Locate the cell with the specified text and output its (x, y) center coordinate. 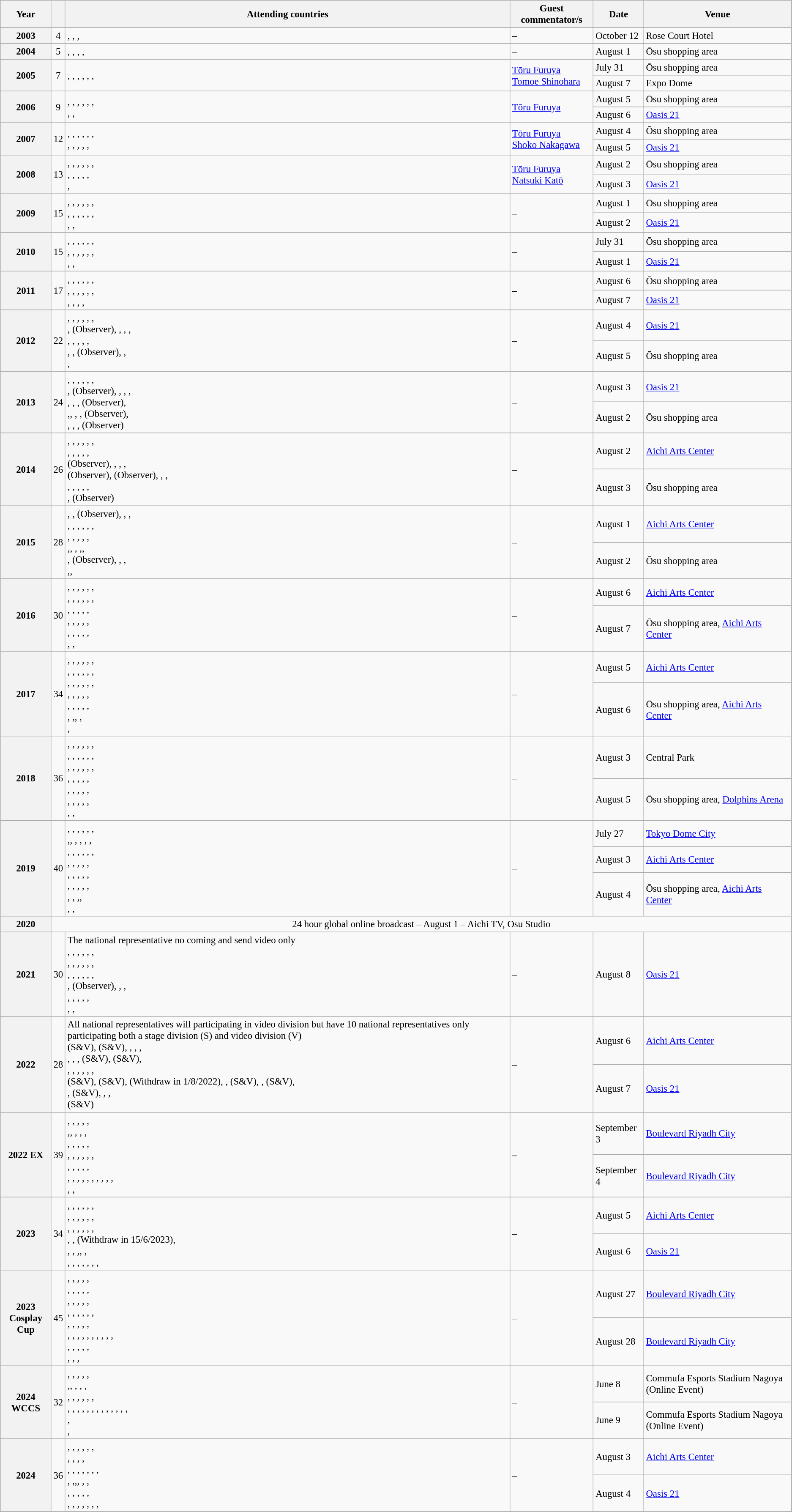
2020 (26, 924)
The national representative no coming and send video only, , , , , ,, , , , , ,, , , , , ,, (Observer), , , , , , , , , , (287, 975)
October 12 (619, 36)
2012 (26, 341)
Central Park (718, 757)
, , , , , , (287, 75)
Guest commentator/s (551, 14)
2010 (26, 252)
7 (58, 75)
Date (619, 14)
, , , , , ,, , , , , ,, , (287, 213)
2024 (26, 1476)
, , , , (287, 52)
2009 (26, 213)
2021 (26, 975)
August 28 (619, 1342)
Tokyo Dome City (718, 834)
2022 (26, 1065)
2016 (26, 616)
, , , , , ,, (Observer), , , ,, , , , ,, , (Observer), ,, (287, 341)
, , (Observer), , ,, , , , , ,, , , , ,,, , ,,, (Observer), , ,,, (287, 542)
2023 (26, 1234)
2017 (26, 694)
September 4 (619, 1176)
Rose Court Hotel (718, 36)
2023Cosplay Cup (26, 1318)
, , , , , ,, , , , , ,, , , , , ,, , , , ,, , , , ,, , , , ,, , (287, 778)
, , , , , , , (Observer), , , ,, , , (Observer),,, , , (Observer),, , , (Observer) (287, 402)
2024WCCS (26, 1402)
2003 (26, 36)
4 (58, 36)
, , , , , , , , , , , , , , (287, 252)
2005 (26, 75)
June 8 (619, 1384)
Tōru FuruyaTomoe Shinohara (551, 75)
39 (58, 1155)
Venue (718, 14)
, , , , , , , , , , , (287, 139)
5 (58, 52)
Tōru FuruyaNatsuki Katō (551, 174)
2015 (26, 542)
September 3 (619, 1134)
22 (58, 341)
, , , , , ,, , , , , ,, , , , , ,, , (Withdraw in 15/6/2023),, , ,, ,, , , , , , , (287, 1234)
, , , , , , , , (287, 107)
July 27 (619, 834)
24 (58, 402)
, , , , , , , , , , , (Observer), , , , (Observer), (Observer), , ,, , , , ,, (Observer) (287, 469)
August 27 (619, 1294)
, , , , ,, , , , ,, , , , , , , , , , , , , , , ,, , , , , , , , , , , , , , , , , , (287, 1318)
2014 (26, 469)
2013 (26, 402)
45 (58, 1318)
2006 (26, 107)
2011 (26, 290)
12 (58, 139)
9 (58, 107)
June 9 (619, 1420)
Expo Dome (718, 83)
Ōsu shopping area, Dolphins Arena (718, 800)
Tōru Furuya (551, 107)
2007 (26, 139)
Year (26, 14)
August 8 (619, 975)
Attending countries (287, 14)
2008 (26, 174)
24 hour global online broadcast – August 1 – Aichi TV, Osu Studio (421, 924)
13 (58, 174)
, , , , , ,, , , , , ,, , , , ,, , , , ,, , , , ,, , (287, 616)
17 (58, 290)
Tōru FuruyaShoko Nakagawa (551, 139)
, , , , ,,, , , ,, , , , ,, , , , , ,, , , , ,, , , , , , , , , ,, , (287, 1155)
40 (58, 868)
, , , , , , , , , , , , , , , , (287, 290)
2004 (26, 52)
, , , , , ,,, , , , ,, , , , , ,, , , , ,, , , , ,, , , , ,, , ,,, , (287, 868)
2019 (26, 868)
, , , , , ,, , , , , , , , , , , , ,,, , ,, , , , ,, , , , , , , (287, 1476)
2018 (26, 778)
, , , (287, 36)
, , , , , ,, , , , , , , , , , , , , , , , , , , , , , , , , (287, 1402)
, , , , , , , , , , , ,, , , , , ,, , , , ,, , , , , , ,, ,, (287, 694)
32 (58, 1402)
, , , , , , , , , , , , (287, 174)
2022 EX (26, 1155)
26 (58, 469)
